Output the [x, y] coordinate of the center of the cell containing the given text.  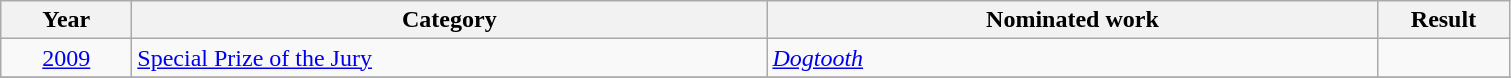
Nominated work [1072, 20]
2009 [66, 58]
Dogtooth [1072, 58]
Special Prize of the Jury [450, 58]
Result [1444, 20]
Category [450, 20]
Year [66, 20]
